Find where the given text appears and provide that cell's center as (x, y) coordinate. 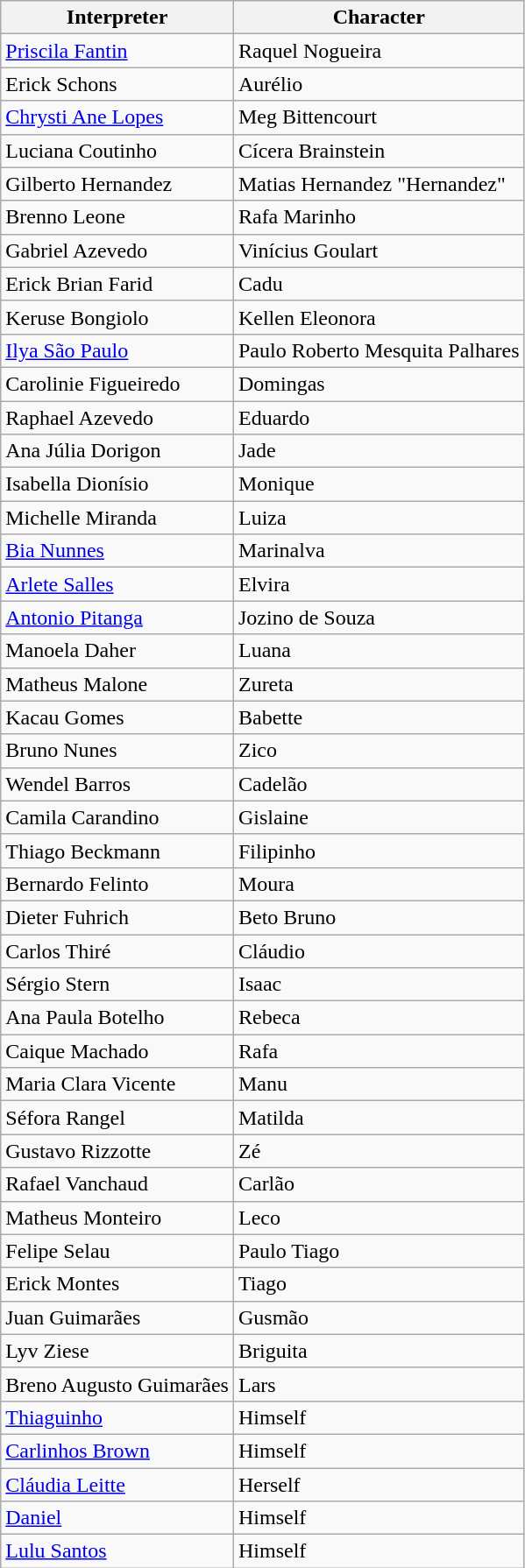
Luana (379, 651)
Babette (379, 717)
Sérgio Stern (117, 985)
Isabella Dionísio (117, 484)
Interpreter (117, 18)
Priscila Fantin (117, 51)
Lulu Santos (117, 1551)
Chrysti Ane Lopes (117, 117)
Carlos Thiré (117, 950)
Zureta (379, 684)
Erick Brian Farid (117, 284)
Domingas (379, 384)
Aurélio (379, 84)
Marinalva (379, 551)
Zé (379, 1151)
Carolinie Figueiredo (117, 384)
Michelle Miranda (117, 518)
Bruno Nunes (117, 751)
Juan Guimarães (117, 1317)
Erick Schons (117, 84)
Eduardo (379, 418)
Monique (379, 484)
Lyv Ziese (117, 1351)
Gislaine (379, 817)
Kellen Eleonora (379, 317)
Luciana Coutinho (117, 151)
Ana Júlia Dorigon (117, 451)
Vinícius Goulart (379, 251)
Jade (379, 451)
Beto Bruno (379, 917)
Manoela Daher (117, 651)
Brenno Leone (117, 217)
Matilda (379, 1118)
Dieter Fuhrich (117, 917)
Rafa (379, 1051)
Matias Hernandez "Hernandez" (379, 184)
Kacau Gomes (117, 717)
Gilberto Hernandez (117, 184)
Cláudia Leitte (117, 1485)
Leco (379, 1218)
Tiago (379, 1284)
Séfora Rangel (117, 1118)
Caique Machado (117, 1051)
Raphael Azevedo (117, 418)
Rafa Marinho (379, 217)
Rafael Vanchaud (117, 1184)
Breno Augusto Guimarães (117, 1384)
Ilya São Paulo (117, 350)
Matheus Malone (117, 684)
Isaac (379, 985)
Cadelão (379, 784)
Daniel (117, 1518)
Gusmão (379, 1317)
Rebeca (379, 1018)
Filipinho (379, 851)
Cláudio (379, 950)
Bia Nunnes (117, 551)
Felipe Selau (117, 1251)
Cícera Brainstein (379, 151)
Raquel Nogueira (379, 51)
Moura (379, 884)
Bernardo Felinto (117, 884)
Gustavo Rizzotte (117, 1151)
Thiaguinho (117, 1417)
Camila Carandino (117, 817)
Erick Montes (117, 1284)
Briguita (379, 1351)
Cadu (379, 284)
Lars (379, 1384)
Ana Paula Botelho (117, 1018)
Carlinhos Brown (117, 1451)
Zico (379, 751)
Keruse Bongiolo (117, 317)
Luiza (379, 518)
Carlão (379, 1184)
Meg Bittencourt (379, 117)
Antonio Pitanga (117, 618)
Character (379, 18)
Gabriel Azevedo (117, 251)
Matheus Monteiro (117, 1218)
Thiago Beckmann (117, 851)
Paulo Tiago (379, 1251)
Paulo Roberto Mesquita Palhares (379, 350)
Wendel Barros (117, 784)
Manu (379, 1084)
Arlete Salles (117, 584)
Jozino de Souza (379, 618)
Elvira (379, 584)
Herself (379, 1485)
Maria Clara Vicente (117, 1084)
